For the text-containing cell, return its midpoint in (x, y) coordinate format. 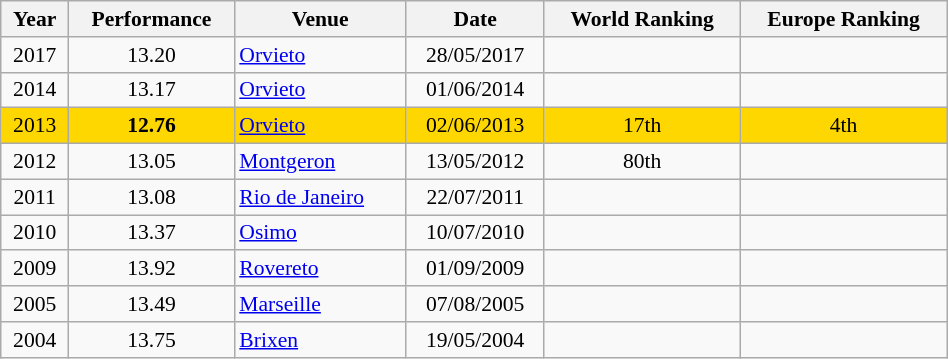
10/07/2010 (475, 233)
02/06/2013 (475, 126)
17th (642, 126)
13/05/2012 (475, 162)
2010 (35, 233)
2005 (35, 304)
Date (475, 19)
Osimo (320, 233)
2011 (35, 197)
22/07/2011 (475, 197)
2012 (35, 162)
13.17 (152, 90)
13.05 (152, 162)
13.92 (152, 269)
Year (35, 19)
13.49 (152, 304)
07/08/2005 (475, 304)
28/05/2017 (475, 55)
19/05/2004 (475, 340)
12.76 (152, 126)
Rio de Janeiro (320, 197)
2009 (35, 269)
13.37 (152, 233)
13.20 (152, 55)
Performance (152, 19)
13.75 (152, 340)
Venue (320, 19)
Europe Ranking (844, 19)
01/09/2009 (475, 269)
Brixen (320, 340)
4th (844, 126)
2014 (35, 90)
2013 (35, 126)
Rovereto (320, 269)
01/06/2014 (475, 90)
Marseille (320, 304)
80th (642, 162)
2017 (35, 55)
2004 (35, 340)
Montgeron (320, 162)
13.08 (152, 197)
World Ranking (642, 19)
